Output the [X, Y] coordinate of the center of the cell containing the given text.  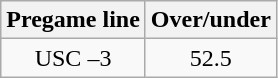
USC –3 [74, 58]
Over/under [210, 20]
52.5 [210, 58]
Pregame line [74, 20]
